Provide the (X, Y) coordinate of the cell's center where the given text is located.  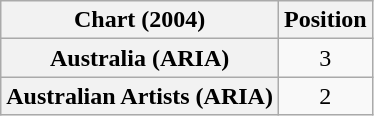
Australian Artists (ARIA) (140, 96)
Australia (ARIA) (140, 58)
2 (325, 96)
Chart (2004) (140, 20)
Position (325, 20)
3 (325, 58)
